Detect which cell encompasses the target text, then output its [X, Y] center coordinate. 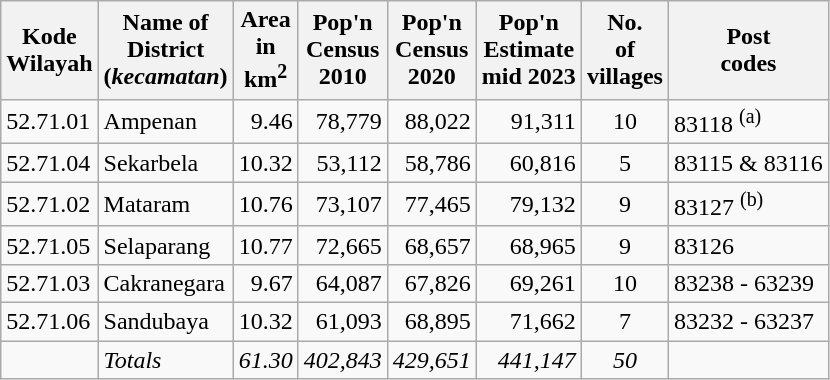
68,657 [432, 245]
79,132 [528, 204]
Mataram [166, 204]
64,087 [342, 284]
10.77 [266, 245]
Name of District (kecamatan) [166, 50]
61.30 [266, 360]
Selaparang [166, 245]
61,093 [342, 322]
No.of villages [624, 50]
5 [624, 163]
83118 (a) [748, 122]
402,843 [342, 360]
Kode Wilayah [50, 50]
83232 - 63237 [748, 322]
91,311 [528, 122]
Sekarbela [166, 163]
10.76 [266, 204]
52.71.02 [50, 204]
53,112 [342, 163]
Cakranegara [166, 284]
73,107 [342, 204]
Sandubaya [166, 322]
52.71.01 [50, 122]
Ampenan [166, 122]
Area in km2 [266, 50]
58,786 [432, 163]
52.71.05 [50, 245]
83238 - 63239 [748, 284]
52.71.04 [50, 163]
83127 (b) [748, 204]
7 [624, 322]
52.71.06 [50, 322]
9.67 [266, 284]
Pop'nEstimatemid 2023 [528, 50]
429,651 [432, 360]
60,816 [528, 163]
Pop'nCensus2020 [432, 50]
9.46 [266, 122]
Totals [166, 360]
88,022 [432, 122]
68,895 [432, 322]
67,826 [432, 284]
83115 & 83116 [748, 163]
72,665 [342, 245]
68,965 [528, 245]
78,779 [342, 122]
71,662 [528, 322]
83126 [748, 245]
69,261 [528, 284]
52.71.03 [50, 284]
Pop'nCensus2010 [342, 50]
50 [624, 360]
Postcodes [748, 50]
77,465 [432, 204]
441,147 [528, 360]
